Find where the given text appears and provide that cell's center as [x, y] coordinate. 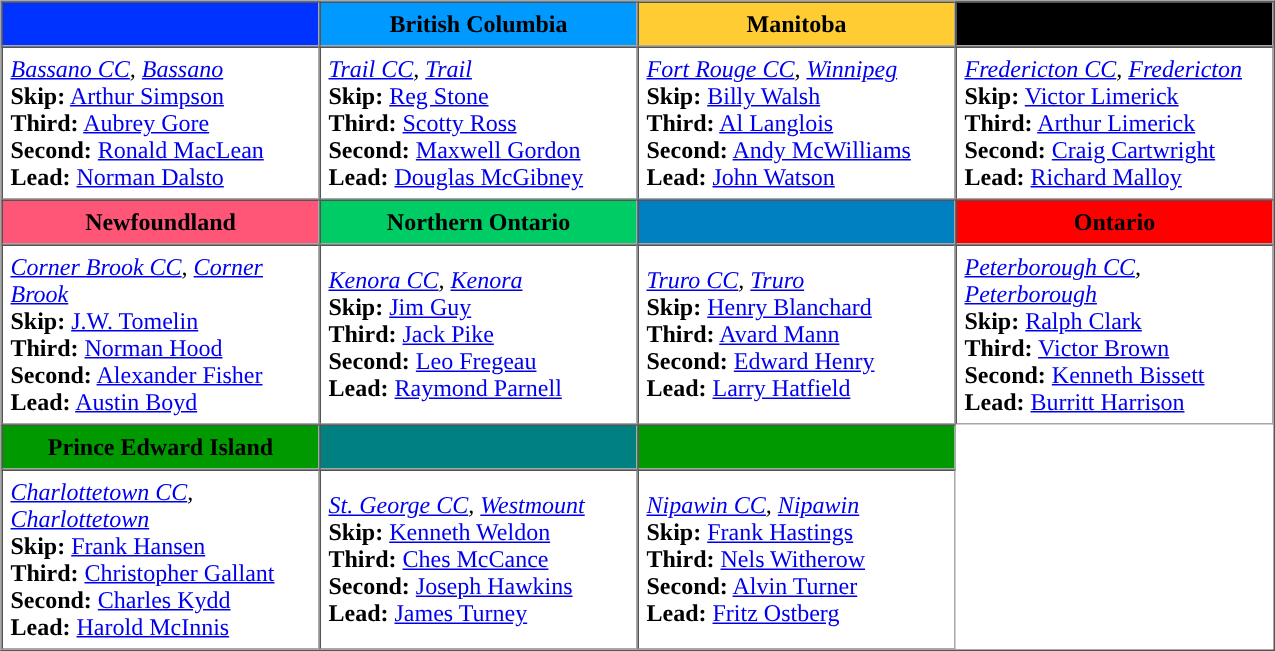
Corner Brook CC, Corner BrookSkip: J.W. Tomelin Third: Norman Hood Second: Alexander Fisher Lead: Austin Boyd [161, 334]
Bassano CC, BassanoSkip: Arthur Simpson Third: Aubrey Gore Second: Ronald MacLean Lead: Norman Dalsto [161, 122]
Peterborough CC, PeterboroughSkip: Ralph Clark Third: Victor Brown Second: Kenneth Bissett Lead: Burritt Harrison [1115, 334]
Charlottetown CC, CharlottetownSkip: Frank Hansen Third: Christopher Gallant Second: Charles Kydd Lead: Harold McInnis [161, 560]
Kenora CC, KenoraSkip: Jim Guy Third: Jack Pike Second: Leo Fregeau Lead: Raymond Parnell [479, 334]
Northern Ontario [479, 222]
Manitoba [797, 24]
Fort Rouge CC, WinnipegSkip: Billy Walsh Third: Al Langlois Second: Andy McWilliams Lead: John Watson [797, 122]
Fredericton CC, FrederictonSkip: Victor Limerick Third: Arthur Limerick Second: Craig Cartwright Lead: Richard Malloy [1115, 122]
Truro CC, TruroSkip: Henry Blanchard Third: Avard Mann Second: Edward Henry Lead: Larry Hatfield [797, 334]
St. George CC, WestmountSkip: Kenneth Weldon Third: Ches McCance Second: Joseph Hawkins Lead: James Turney [479, 560]
Ontario [1115, 222]
Newfoundland [161, 222]
Prince Edward Island [161, 446]
Nipawin CC, NipawinSkip: Frank Hastings Third: Nels Witherow Second: Alvin Turner Lead: Fritz Ostberg [797, 560]
British Columbia [479, 24]
Trail CC, TrailSkip: Reg Stone Third: Scotty Ross Second: Maxwell Gordon Lead: Douglas McGibney [479, 122]
